Capture the cell that displays the provided text and extract its (x, y) central coordinate. 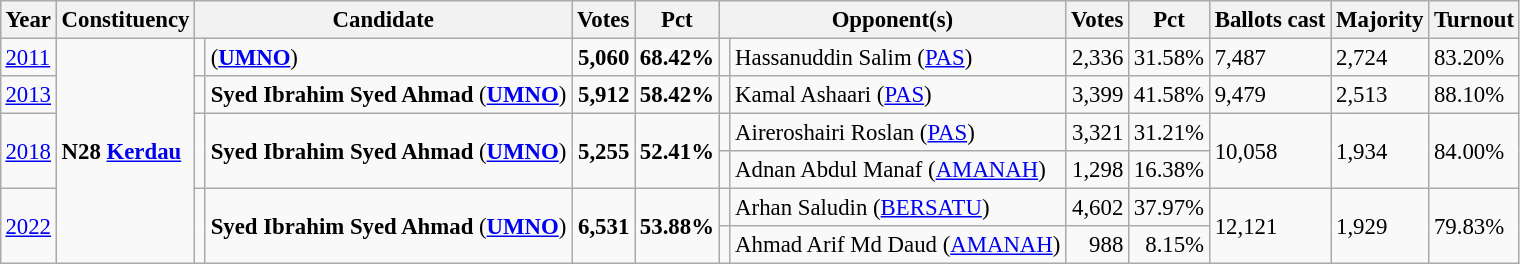
5,060 (604, 57)
N28 Kerdau (125, 151)
(UMNO) (388, 57)
5,912 (604, 95)
Adnan Abdul Manaf (AMANAH) (898, 170)
2018 (28, 152)
9,479 (1270, 95)
988 (1098, 245)
53.88% (678, 226)
84.00% (1474, 152)
2022 (28, 226)
12,121 (1270, 226)
52.41% (678, 152)
2,724 (1380, 57)
16.38% (1170, 170)
2011 (28, 57)
Majority (1380, 20)
Turnout (1474, 20)
41.58% (1170, 95)
1,929 (1380, 226)
Kamal Ashaari (PAS) (898, 95)
Ahmad Arif Md Daud (AMANAH) (898, 245)
37.97% (1170, 208)
6,531 (604, 226)
4,602 (1098, 208)
Hassanuddin Salim (PAS) (898, 57)
2013 (28, 95)
88.10% (1474, 95)
8.15% (1170, 245)
3,321 (1098, 133)
3,399 (1098, 95)
Year (28, 20)
5,255 (604, 152)
2,336 (1098, 57)
Arhan Saludin (BERSATU) (898, 208)
31.58% (1170, 57)
Aireroshairi Roslan (PAS) (898, 133)
Candidate (384, 20)
83.20% (1474, 57)
58.42% (678, 95)
79.83% (1474, 226)
68.42% (678, 57)
10,058 (1270, 152)
Opponent(s) (892, 20)
1,934 (1380, 152)
31.21% (1170, 133)
1,298 (1098, 170)
Ballots cast (1270, 20)
2,513 (1380, 95)
7,487 (1270, 57)
Constituency (125, 20)
